Pinpoint the cell where the given text exists, returning its [X, Y] midpoint coordinate. 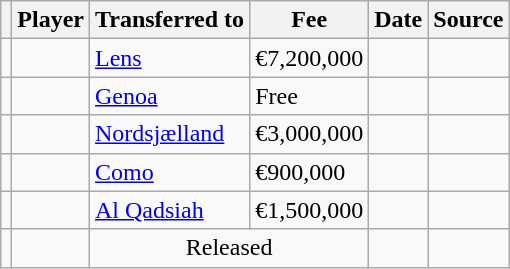
Player [51, 20]
Nordsjælland [170, 134]
€3,000,000 [310, 134]
Transferred to [170, 20]
Released [230, 248]
€7,200,000 [310, 58]
Al Qadsiah [170, 210]
€1,500,000 [310, 210]
Free [310, 96]
Como [170, 172]
€900,000 [310, 172]
Source [468, 20]
Date [398, 20]
Genoa [170, 96]
Lens [170, 58]
Fee [310, 20]
